For the text-containing cell, return its midpoint in [x, y] coordinate format. 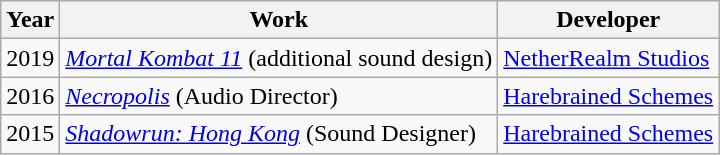
Work [279, 20]
2015 [30, 134]
NetherRealm Studios [608, 58]
Mortal Kombat 11 (additional sound design) [279, 58]
Developer [608, 20]
2016 [30, 96]
Necropolis (Audio Director) [279, 96]
2019 [30, 58]
Year [30, 20]
Shadowrun: Hong Kong (Sound Designer) [279, 134]
